Pinpoint the cell where the given text exists, returning its [X, Y] midpoint coordinate. 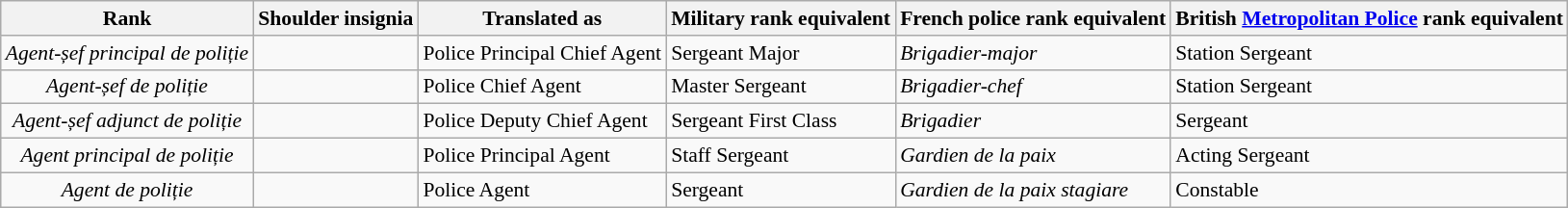
Shoulder insignia [335, 18]
Brigadier [1033, 121]
Sergeant First Class [781, 121]
Gardien de la paix [1033, 156]
Staff Sergeant [781, 156]
Translated as [542, 18]
Agent principal de poliție [127, 156]
Agent-șef adjunct de poliție [127, 121]
Agent-șef de poliție [127, 87]
Police Principal Agent [542, 156]
British Metropolitan Police rank equivalent [1369, 18]
Gardien de la paix stagiare [1033, 190]
Police Deputy Chief Agent [542, 121]
Acting Sergeant [1369, 156]
Agent de poliție [127, 190]
Rank [127, 18]
Sergeant Major [781, 53]
Police Chief Agent [542, 87]
Constable [1369, 190]
Brigadier-chef [1033, 87]
Military rank equivalent [781, 18]
Master Sergeant [781, 87]
Agent-șef principal de poliție [127, 53]
Police Principal Chief Agent [542, 53]
Police Agent [542, 190]
Brigadier-major [1033, 53]
French police rank equivalent [1033, 18]
